Extract the [X, Y] coordinate from the center of the cell holding the provided text.  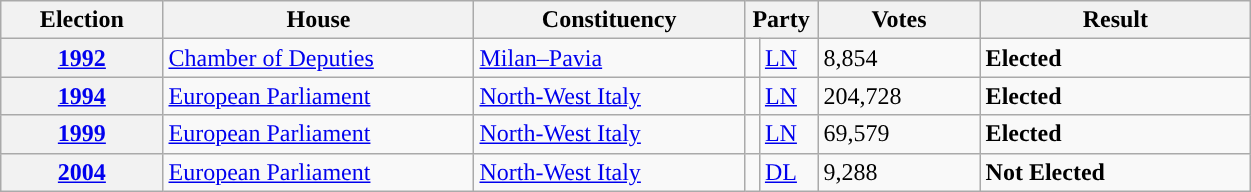
House [318, 20]
69,579 [899, 134]
Not Elected [1116, 172]
1992 [82, 58]
Milan–Pavia [609, 58]
DL [788, 172]
8,854 [899, 58]
Result [1116, 20]
1999 [82, 134]
Party [780, 20]
204,728 [899, 96]
Constituency [609, 20]
1994 [82, 96]
Election [82, 20]
9,288 [899, 172]
Votes [899, 20]
Chamber of Deputies [318, 58]
2004 [82, 172]
